Find where the given text appears and provide that cell's center as [x, y] coordinate. 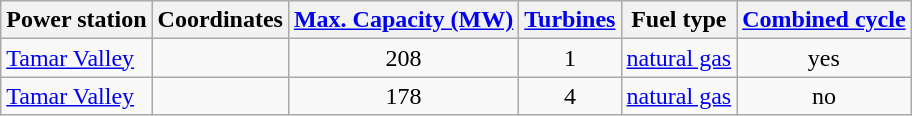
1 [570, 58]
4 [570, 96]
Turbines [570, 20]
yes [824, 58]
208 [403, 58]
Coordinates [220, 20]
Power station [76, 20]
Combined cycle [824, 20]
Fuel type [679, 20]
Max. Capacity (MW) [403, 20]
178 [403, 96]
no [824, 96]
